Return the (X, Y) coordinate for the center point of the cell that contains the specified text.  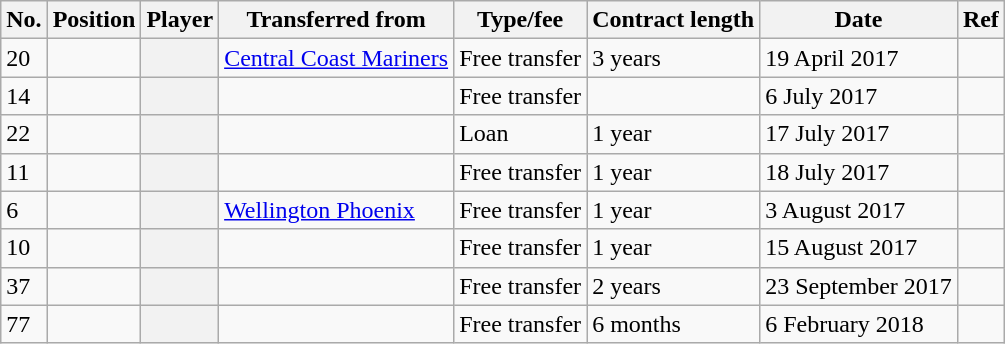
17 July 2017 (859, 134)
3 August 2017 (859, 210)
23 September 2017 (859, 286)
11 (24, 172)
Ref (980, 20)
37 (24, 286)
22 (24, 134)
6 July 2017 (859, 96)
Type/fee (520, 20)
Wellington Phoenix (336, 210)
No. (24, 20)
Central Coast Mariners (336, 58)
19 April 2017 (859, 58)
15 August 2017 (859, 248)
Date (859, 20)
14 (24, 96)
2 years (674, 286)
Contract length (674, 20)
Transferred from (336, 20)
6 February 2018 (859, 324)
77 (24, 324)
6 months (674, 324)
18 July 2017 (859, 172)
10 (24, 248)
6 (24, 210)
3 years (674, 58)
Position (94, 20)
20 (24, 58)
Player (180, 20)
Loan (520, 134)
